Locate the cell with the specified text and output its [x, y] center coordinate. 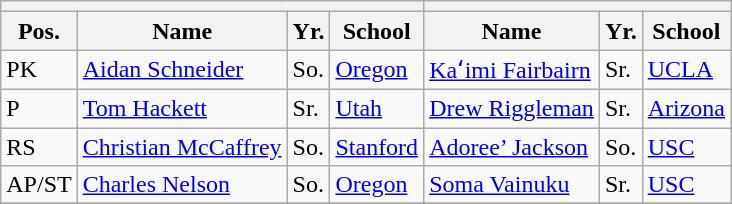
P [39, 108]
Christian McCaffrey [182, 147]
Aidan Schneider [182, 70]
Tom Hackett [182, 108]
AP/ST [39, 185]
Arizona [686, 108]
RS [39, 147]
Kaʻimi Fairbairn [512, 70]
Drew Riggleman [512, 108]
Adoree’ Jackson [512, 147]
PK [39, 70]
Stanford [377, 147]
Soma Vainuku [512, 185]
Utah [377, 108]
UCLA [686, 70]
Charles Nelson [182, 185]
Pos. [39, 31]
